Search for the cell housing the specified text and yield its [x, y] center coordinate. 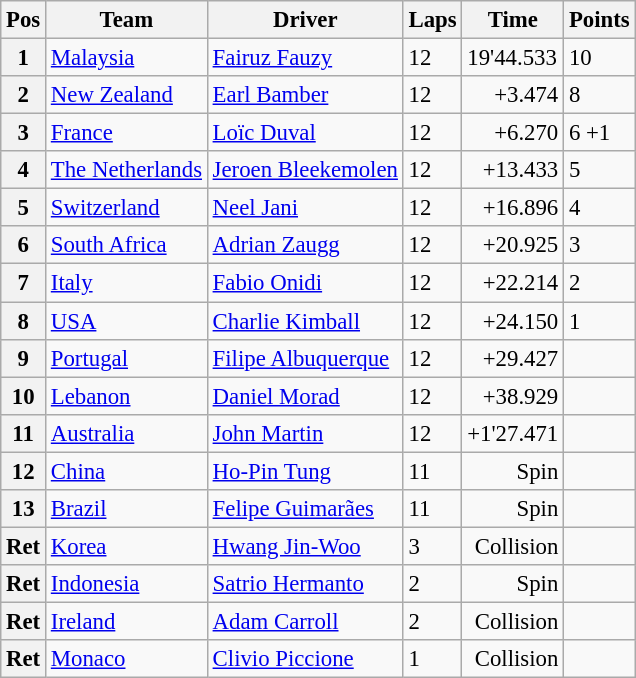
Loïc Duval [305, 133]
Lebanon [127, 396]
9 [24, 358]
Fairuz Fauzy [305, 58]
Jeroen Bleekemolen [305, 170]
+6.270 [513, 133]
Indonesia [127, 584]
Ho-Pin Tung [305, 471]
Felipe Guimarães [305, 509]
Earl Bamber [305, 95]
Australia [127, 433]
Hwang Jin-Woo [305, 546]
+38.929 [513, 396]
Italy [127, 283]
Clivio Piccione [305, 659]
China [127, 471]
Malaysia [127, 58]
Filipe Albuquerque [305, 358]
Brazil [127, 509]
Switzerland [127, 208]
19'44.533 [513, 58]
Points [600, 20]
John Martin [305, 433]
Laps [432, 20]
+16.896 [513, 208]
New Zealand [127, 95]
6 [24, 245]
South Africa [127, 245]
Charlie Kimball [305, 321]
7 [24, 283]
Monaco [127, 659]
Pos [24, 20]
Adam Carroll [305, 621]
Time [513, 20]
+24.150 [513, 321]
France [127, 133]
6 +1 [600, 133]
The Netherlands [127, 170]
Neel Jani [305, 208]
USA [127, 321]
Satrio Hermanto [305, 584]
Adrian Zaugg [305, 245]
Portugal [127, 358]
+22.214 [513, 283]
+29.427 [513, 358]
Fabio Onidi [305, 283]
Korea [127, 546]
13 [24, 509]
Ireland [127, 621]
Driver [305, 20]
+1'27.471 [513, 433]
+20.925 [513, 245]
+13.433 [513, 170]
+3.474 [513, 95]
Team [127, 20]
Daniel Morad [305, 396]
